Detect which cell encompasses the target text, then output its [X, Y] center coordinate. 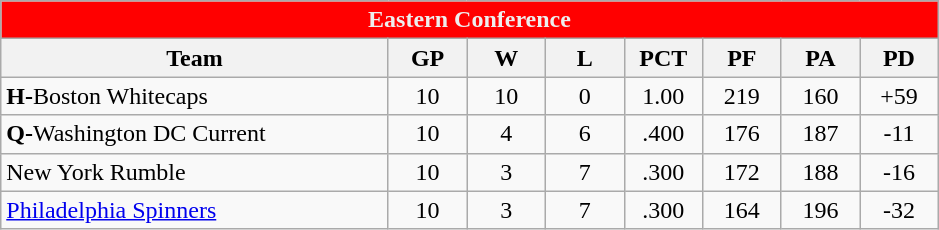
GP [428, 58]
160 [820, 96]
W [506, 58]
176 [742, 134]
PCT [664, 58]
PA [820, 58]
New York Rumble [195, 172]
196 [820, 210]
Eastern Conference [470, 20]
-32 [900, 210]
6 [584, 134]
+59 [900, 96]
Philadelphia Spinners [195, 210]
164 [742, 210]
1.00 [664, 96]
187 [820, 134]
H-Boston Whitecaps [195, 96]
-11 [900, 134]
L [584, 58]
-16 [900, 172]
172 [742, 172]
.400 [664, 134]
188 [820, 172]
0 [584, 96]
219 [742, 96]
4 [506, 134]
PF [742, 58]
Team [195, 58]
PD [900, 58]
Q-Washington DC Current [195, 134]
